From the cell containing the given text, extract its center point as (X, Y) coordinate. 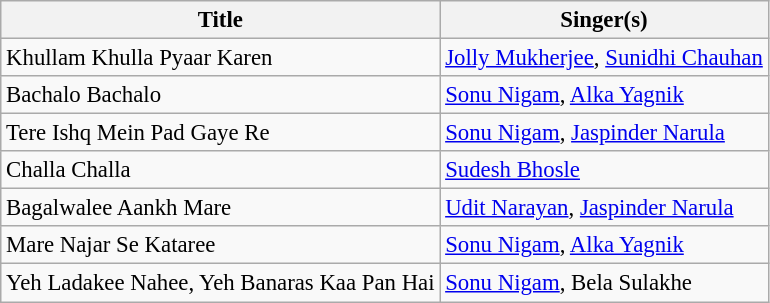
Sonu Nigam, Jaspinder Narula (604, 133)
Title (220, 20)
Singer(s) (604, 20)
Mare Najar Se Kataree (220, 245)
Bachalo Bachalo (220, 95)
Sonu Nigam, Bela Sulakhe (604, 283)
Udit Narayan, Jaspinder Narula (604, 208)
Sudesh Bhosle (604, 170)
Challa Challa (220, 170)
Yeh Ladakee Nahee, Yeh Banaras Kaa Pan Hai (220, 283)
Bagalwalee Aankh Mare (220, 208)
Jolly Mukherjee, Sunidhi Chauhan (604, 58)
Tere Ishq Mein Pad Gaye Re (220, 133)
Khullam Khulla Pyaar Karen (220, 58)
